Output the (X, Y) coordinate of the center of the cell containing the given text.  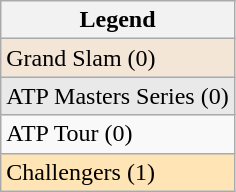
Legend (118, 20)
Challengers (1) (118, 172)
ATP Tour (0) (118, 134)
Grand Slam (0) (118, 58)
ATP Masters Series (0) (118, 96)
